Search for the cell housing the specified text and yield its [X, Y] center coordinate. 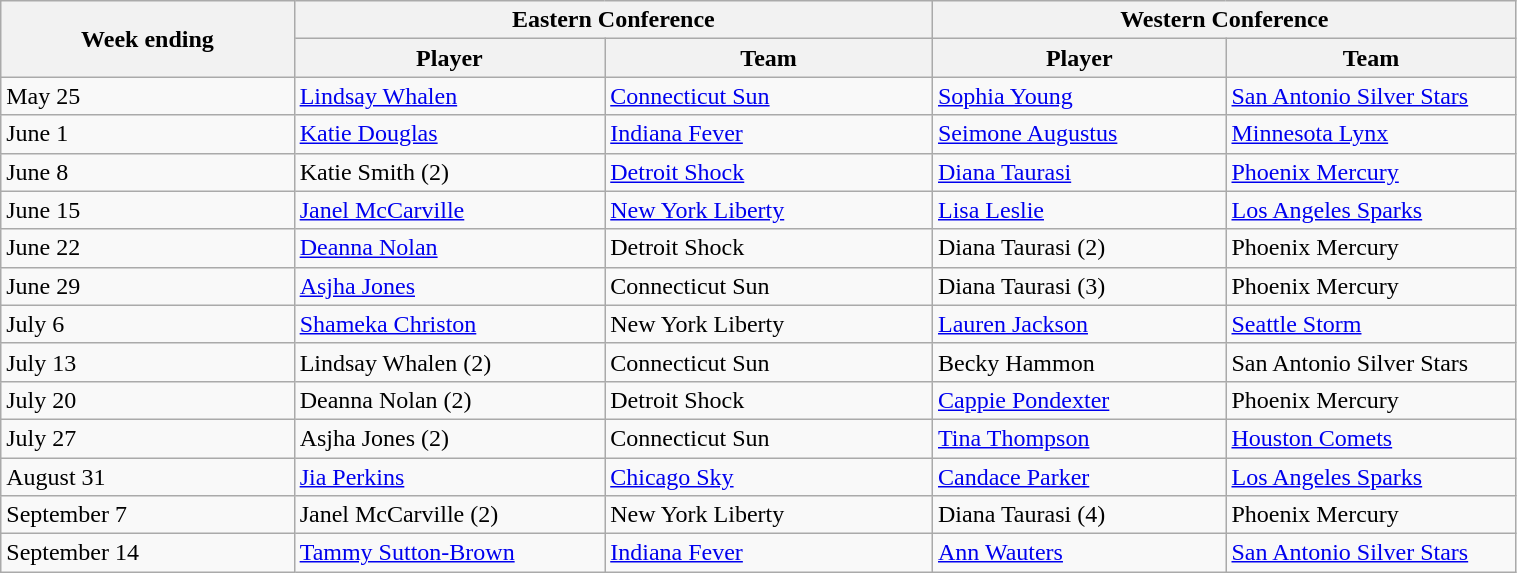
June 8 [148, 172]
Katie Douglas [450, 134]
Seattle Storm [1371, 324]
Janel McCarville [450, 210]
Jia Perkins [450, 477]
September 7 [148, 515]
Ann Wauters [1078, 553]
Houston Comets [1371, 438]
Minnesota Lynx [1371, 134]
Becky Hammon [1078, 362]
July 13 [148, 362]
Lauren Jackson [1078, 324]
Asjha Jones [450, 286]
Diana Taurasi (4) [1078, 515]
Sophia Young [1078, 96]
Week ending [148, 39]
July 6 [148, 324]
Shameka Christon [450, 324]
Western Conference [1224, 20]
August 31 [148, 477]
July 20 [148, 400]
Janel McCarville (2) [450, 515]
Diana Taurasi (3) [1078, 286]
Diana Taurasi [1078, 172]
Diana Taurasi (2) [1078, 248]
Deanna Nolan (2) [450, 400]
Seimone Augustus [1078, 134]
June 22 [148, 248]
Candace Parker [1078, 477]
Lindsay Whalen (2) [450, 362]
July 27 [148, 438]
Tina Thompson [1078, 438]
Deanna Nolan [450, 248]
June 29 [148, 286]
May 25 [148, 96]
Lindsay Whalen [450, 96]
June 1 [148, 134]
Asjha Jones (2) [450, 438]
Chicago Sky [769, 477]
June 15 [148, 210]
Tammy Sutton-Brown [450, 553]
Lisa Leslie [1078, 210]
Eastern Conference [613, 20]
Katie Smith (2) [450, 172]
September 14 [148, 553]
Cappie Pondexter [1078, 400]
